Locate the cell with the specified text and output its (x, y) center coordinate. 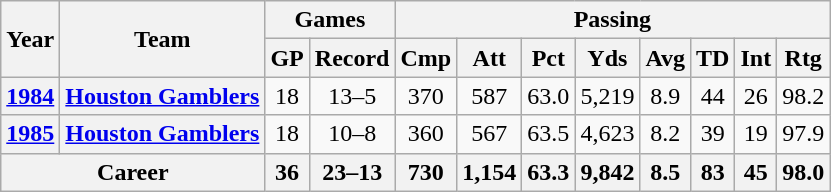
8.9 (666, 96)
39 (713, 134)
5,219 (608, 96)
Cmp (426, 58)
23–13 (352, 172)
9,842 (608, 172)
10–8 (352, 134)
Int (756, 58)
360 (426, 134)
8.2 (666, 134)
8.5 (666, 172)
Record (352, 58)
26 (756, 96)
4,623 (608, 134)
98.2 (804, 96)
Passing (612, 20)
Pct (548, 58)
1,154 (490, 172)
1985 (30, 134)
19 (756, 134)
44 (713, 96)
Games (330, 20)
63.3 (548, 172)
98.0 (804, 172)
567 (490, 134)
97.9 (804, 134)
Att (490, 58)
GP (287, 58)
Career (133, 172)
587 (490, 96)
63.0 (548, 96)
1984 (30, 96)
Year (30, 39)
Rtg (804, 58)
Avg (666, 58)
Yds (608, 58)
63.5 (548, 134)
Team (162, 39)
45 (756, 172)
83 (713, 172)
370 (426, 96)
13–5 (352, 96)
36 (287, 172)
TD (713, 58)
730 (426, 172)
